Find where the given text appears and provide that cell's center as [X, Y] coordinate. 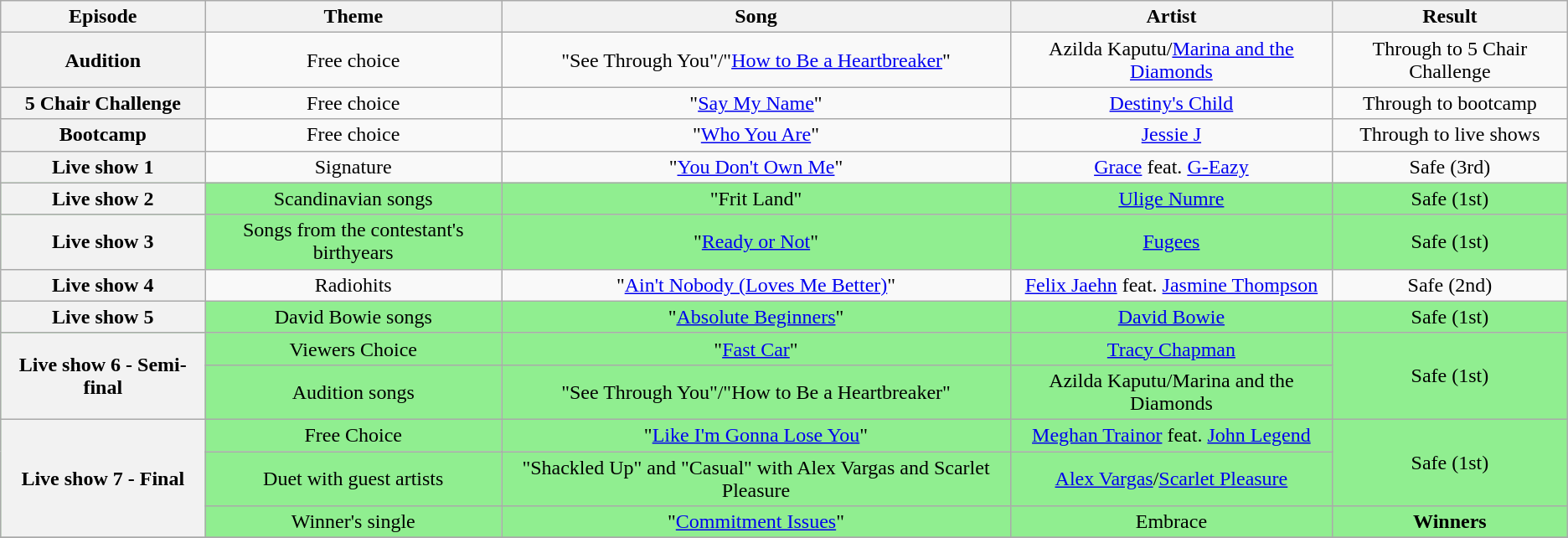
Audition songs [353, 392]
Radiohits [353, 285]
Free Choice [353, 435]
David Bowie [1171, 317]
Embrace [1171, 522]
Destiny's Child [1171, 103]
Songs from the contestant's birthyears [353, 241]
"Fast Car" [756, 349]
Through to live shows [1451, 135]
Ulige Numre [1171, 199]
Result [1451, 17]
Jessie J [1171, 135]
Viewers Choice [353, 349]
Live show 4 [103, 285]
"Ready or Not" [756, 241]
Grace feat. G-Eazy [1171, 167]
Live show 5 [103, 317]
Through to bootcamp [1451, 103]
"Like I'm Gonna Lose You" [756, 435]
Winners [1451, 522]
"Who You Are" [756, 135]
Alex Vargas/Scarlet Pleasure [1171, 478]
Safe (2nd) [1451, 285]
"You Don't Own Me" [756, 167]
"Say My Name" [756, 103]
Artist [1171, 17]
Scandinavian songs [353, 199]
Theme [353, 17]
Episode [103, 17]
David Bowie songs [353, 317]
Through to 5 Chair Challenge [1451, 60]
Bootcamp [103, 135]
Live show 2 [103, 199]
"Shackled Up" and "Casual" with Alex Vargas and Scarlet Pleasure [756, 478]
"Ain't Nobody (Loves Me Better)" [756, 285]
Live show 7 - Final [103, 478]
Live show 3 [103, 241]
Live show 1 [103, 167]
"Frit Land" [756, 199]
Winner's single [353, 522]
Tracy Chapman [1171, 349]
Duet with guest artists [353, 478]
Safe (3rd) [1451, 167]
Signature [353, 167]
"Commitment Issues" [756, 522]
Live show 6 - Semi-final [103, 375]
Audition [103, 60]
Meghan Trainor feat. John Legend [1171, 435]
Fugees [1171, 241]
Song [756, 17]
Felix Jaehn feat. Jasmine Thompson [1171, 285]
5 Chair Challenge [103, 103]
"Absolute Beginners" [756, 317]
